Return (x, y) of the center of cell containing provided text 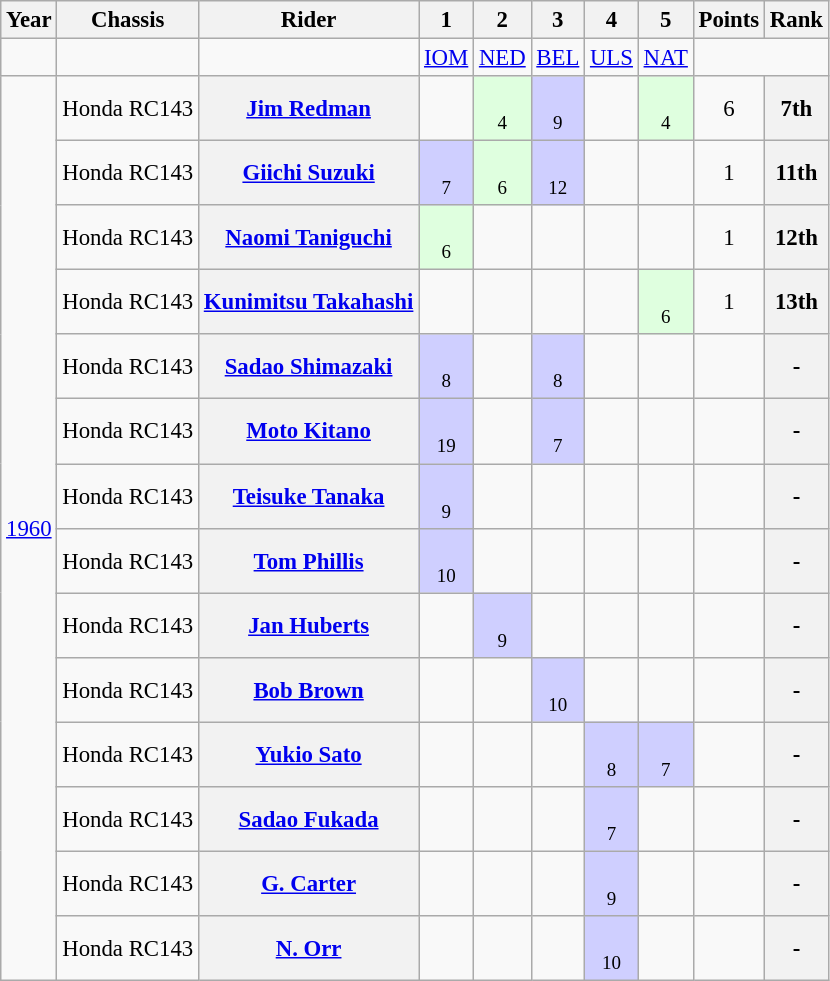
2 (502, 20)
5 (666, 20)
Sadao Fukada (308, 820)
12 (558, 174)
11th (797, 174)
Yukio Sato (308, 754)
3 (558, 20)
7th (797, 108)
BEL (558, 58)
Year (29, 20)
ULS (612, 58)
Giichi Suzuki (308, 174)
13th (797, 302)
Sadao Shimazaki (308, 366)
Points (728, 20)
Moto Kitano (308, 432)
NED (502, 58)
12th (797, 238)
19 (446, 432)
Bob Brown (308, 690)
Tom Phillis (308, 560)
N. Orr (308, 948)
Teisuke Tanaka (308, 496)
IOM (446, 58)
Naomi Taniguchi (308, 238)
Jim Redman (308, 108)
NAT (666, 58)
1960 (29, 528)
G. Carter (308, 884)
Rider (308, 20)
Chassis (128, 20)
Rank (797, 20)
Kunimitsu Takahashi (308, 302)
Jan Huberts (308, 626)
